Capture the cell that displays the provided text and extract its (X, Y) central coordinate. 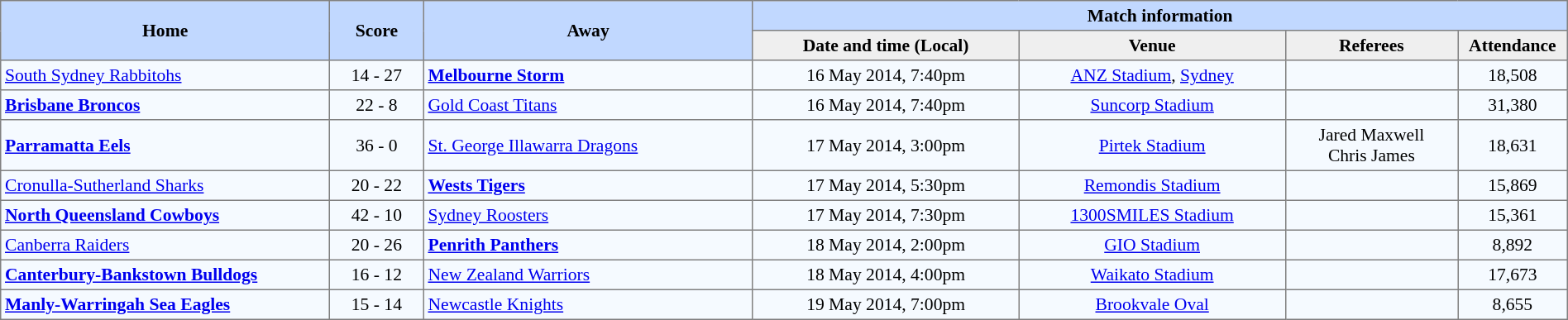
17 May 2014, 5:30pm (886, 185)
22 - 8 (377, 105)
Wests Tigers (588, 185)
18,631 (1513, 146)
18 May 2014, 2:00pm (886, 245)
Remondis Stadium (1152, 185)
20 - 26 (377, 245)
Penrith Panthers (588, 245)
Suncorp Stadium (1152, 105)
19 May 2014, 7:00pm (886, 304)
ANZ Stadium, Sydney (1152, 75)
Waikato Stadium (1152, 275)
Melbourne Storm (588, 75)
Brisbane Broncos (165, 105)
Cronulla-Sutherland Sharks (165, 185)
Brookvale Oval (1152, 304)
Away (588, 31)
16 - 12 (377, 275)
1300SMILES Stadium (1152, 215)
Home (165, 31)
15,361 (1513, 215)
St. George Illawarra Dragons (588, 146)
42 - 10 (377, 215)
Referees (1371, 45)
Canterbury-Bankstown Bulldogs (165, 275)
Sydney Roosters (588, 215)
17 May 2014, 3:00pm (886, 146)
15 - 14 (377, 304)
New Zealand Warriors (588, 275)
Date and time (Local) (886, 45)
GIO Stadium (1152, 245)
20 - 22 (377, 185)
Newcastle Knights (588, 304)
31,380 (1513, 105)
Pirtek Stadium (1152, 146)
South Sydney Rabbitohs (165, 75)
Manly-Warringah Sea Eagles (165, 304)
Canberra Raiders (165, 245)
Score (377, 31)
15,869 (1513, 185)
Venue (1152, 45)
Parramatta Eels (165, 146)
14 - 27 (377, 75)
Gold Coast Titans (588, 105)
Match information (1159, 16)
17,673 (1513, 275)
8,892 (1513, 245)
18,508 (1513, 75)
Jared MaxwellChris James (1371, 146)
18 May 2014, 4:00pm (886, 275)
Attendance (1513, 45)
36 - 0 (377, 146)
North Queensland Cowboys (165, 215)
8,655 (1513, 304)
17 May 2014, 7:30pm (886, 215)
